Return the (X, Y) coordinate for the center point of the cell that contains the specified text.  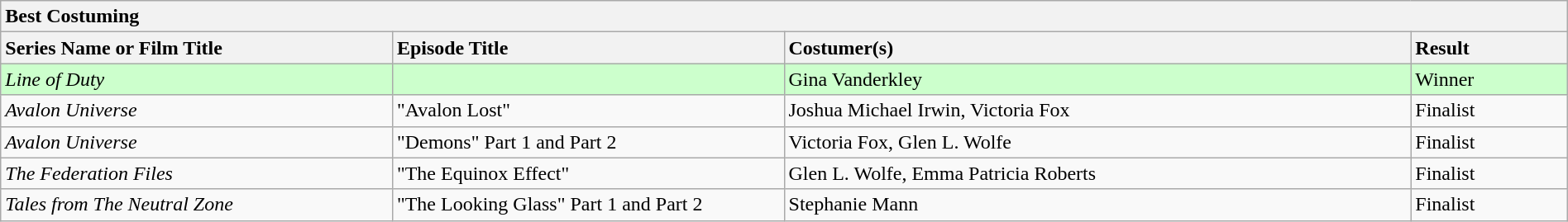
Costumer(s) (1097, 48)
Result (1489, 48)
Series Name or Film Title (197, 48)
Victoria Fox, Glen L. Wolfe (1097, 142)
Winner (1489, 79)
Stephanie Mann (1097, 205)
Gina Vanderkley (1097, 79)
Line of Duty (197, 79)
Episode Title (588, 48)
The Federation Files (197, 173)
"Avalon Lost" (588, 111)
Glen L. Wolfe, Emma Patricia Roberts (1097, 173)
Best Costuming (784, 17)
"The Equinox Effect" (588, 173)
Tales from The Neutral Zone (197, 205)
Joshua Michael Irwin, Victoria Fox (1097, 111)
"The Looking Glass" Part 1 and Part 2 (588, 205)
"Demons" Part 1 and Part 2 (588, 142)
